Provide the [X, Y] coordinate of the cell's center where the given text is located.  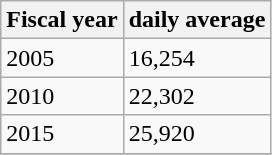
daily average [197, 20]
2010 [62, 96]
2005 [62, 58]
22,302 [197, 96]
16,254 [197, 58]
2015 [62, 134]
25,920 [197, 134]
Fiscal year [62, 20]
